Extract the [x, y] coordinate from the center of the cell holding the provided text.  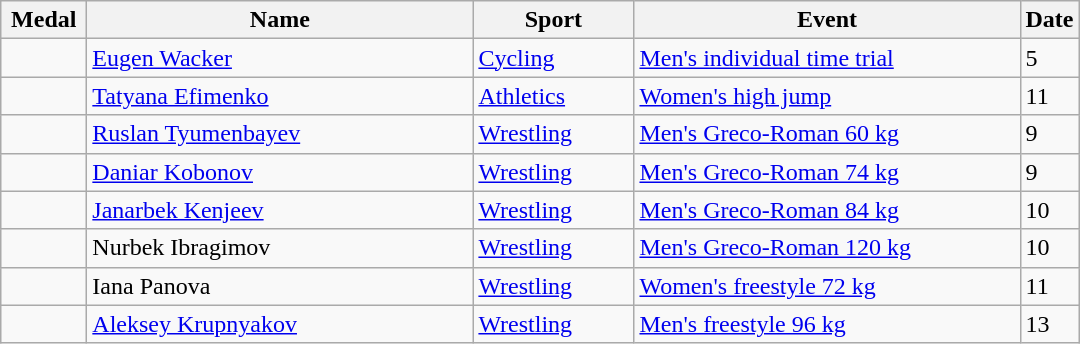
Eugen Wacker [280, 58]
Aleksey Krupnyakov [280, 324]
Men's Greco-Roman 120 kg [827, 248]
Nurbek Ibragimov [280, 248]
Women's freestyle 72 kg [827, 286]
Tatyana Efimenko [280, 96]
Men's Greco-Roman 74 kg [827, 172]
Date [1050, 20]
Name [280, 20]
13 [1050, 324]
Men's Greco-Roman 60 kg [827, 134]
Cycling [554, 58]
Medal [44, 20]
Men's individual time trial [827, 58]
Janarbek Kenjeev [280, 210]
Iana Panova [280, 286]
Daniar Kobonov [280, 172]
Men's freestyle 96 kg [827, 324]
Men's Greco-Roman 84 kg [827, 210]
Women's high jump [827, 96]
Sport [554, 20]
Ruslan Tyumenbayev [280, 134]
Event [827, 20]
5 [1050, 58]
Athletics [554, 96]
